Output the (X, Y) coordinate of the center of the cell containing the given text.  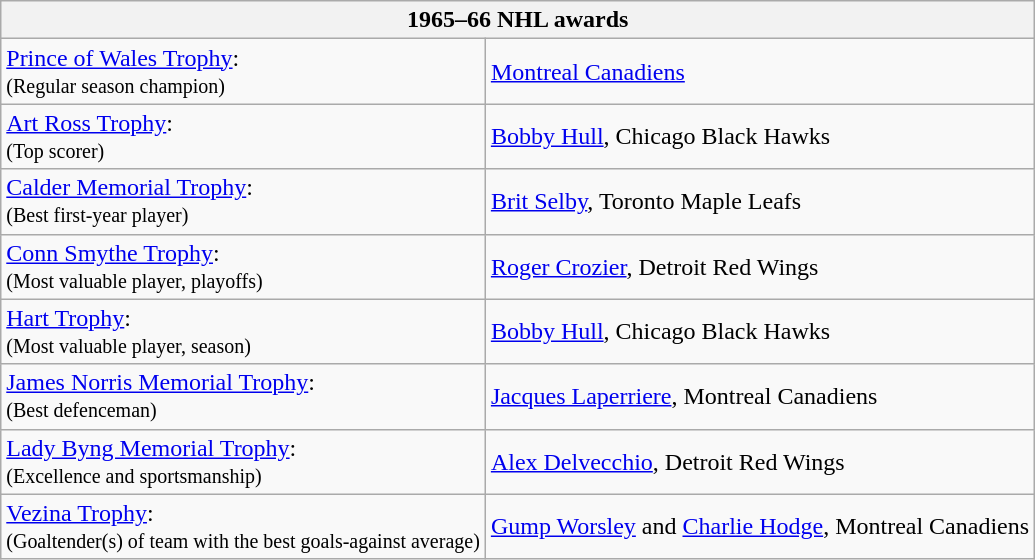
Montreal Canadiens (760, 72)
Gump Worsley and Charlie Hodge, Montreal Canadiens (760, 526)
1965–66 NHL awards (518, 20)
Brit Selby, Toronto Maple Leafs (760, 202)
Vezina Trophy:(Goaltender(s) of team with the best goals-against average) (244, 526)
Art Ross Trophy:(Top scorer) (244, 136)
Alex Delvecchio, Detroit Red Wings (760, 462)
Conn Smythe Trophy:(Most valuable player, playoffs) (244, 266)
James Norris Memorial Trophy:(Best defenceman) (244, 396)
Jacques Laperriere, Montreal Canadiens (760, 396)
Calder Memorial Trophy:(Best first-year player) (244, 202)
Roger Crozier, Detroit Red Wings (760, 266)
Lady Byng Memorial Trophy:(Excellence and sportsmanship) (244, 462)
Prince of Wales Trophy:(Regular season champion) (244, 72)
Hart Trophy:(Most valuable player, season) (244, 332)
